Search for the cell housing the specified text and yield its [x, y] center coordinate. 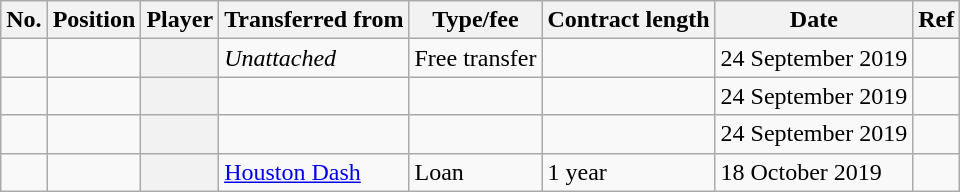
Unattached [314, 58]
Date [814, 20]
Loan [476, 172]
Contract length [628, 20]
Free transfer [476, 58]
Houston Dash [314, 172]
1 year [628, 172]
Ref [936, 20]
Position [94, 20]
Transferred from [314, 20]
18 October 2019 [814, 172]
Player [180, 20]
No. [24, 20]
Type/fee [476, 20]
